Find where the given text appears and provide that cell's center as (x, y) coordinate. 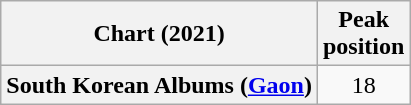
Chart (2021) (160, 34)
South Korean Albums (Gaon) (160, 85)
Peakposition (363, 34)
18 (363, 85)
